Search for the cell housing the specified text and yield its (x, y) center coordinate. 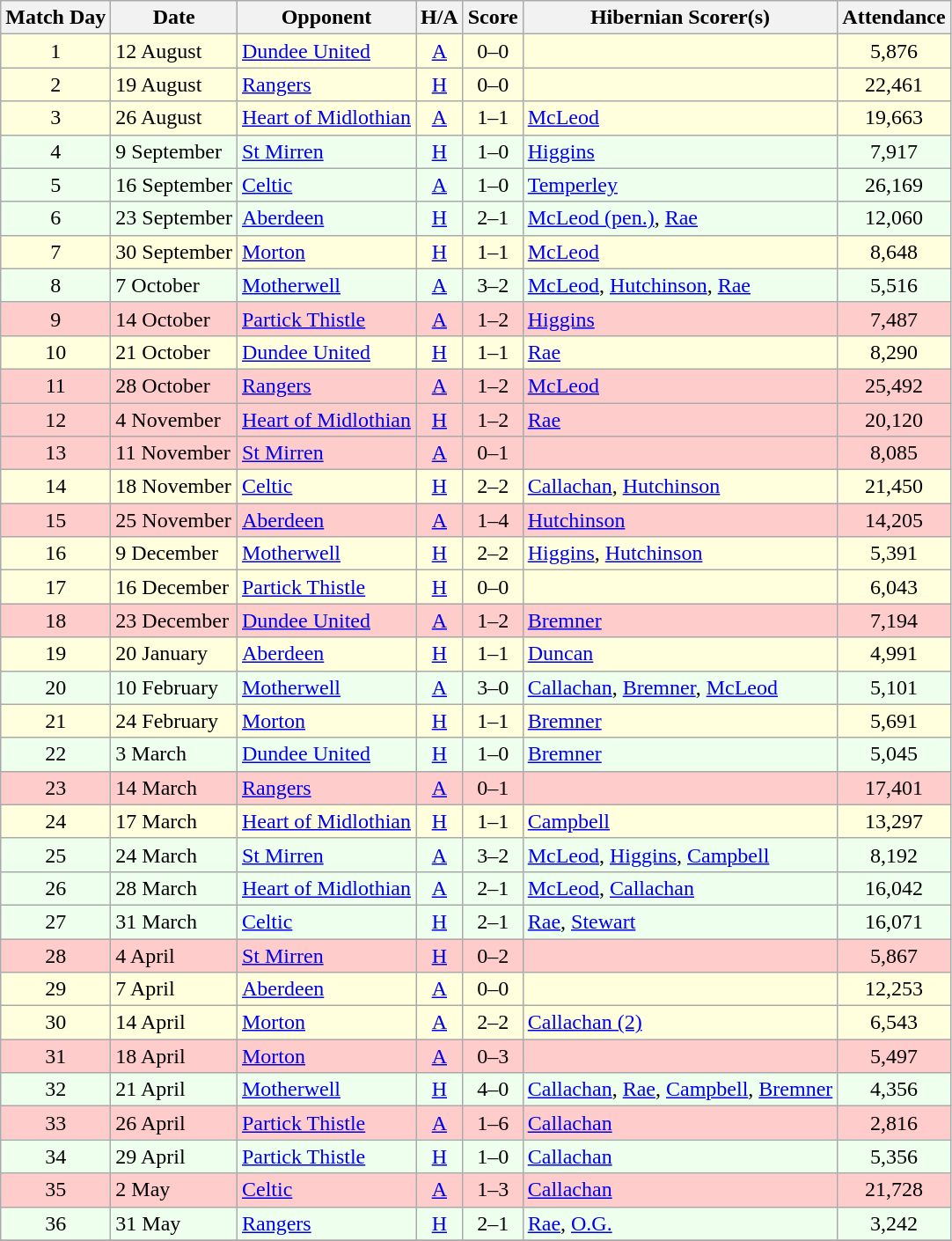
25 (56, 855)
27 (56, 922)
12,060 (894, 218)
Hibernian Scorer(s) (680, 18)
10 (56, 352)
16,071 (894, 922)
6,043 (894, 587)
29 (56, 989)
Match Day (56, 18)
5,356 (894, 1157)
2,816 (894, 1123)
7,487 (894, 319)
11 November (174, 453)
9 (56, 319)
31 March (174, 922)
7 (56, 252)
1 (56, 51)
21 October (174, 352)
22 (56, 754)
12 (56, 420)
18 April (174, 1056)
6,543 (894, 1023)
1–4 (493, 520)
19,663 (894, 118)
17 March (174, 821)
9 September (174, 151)
21 (56, 721)
7,194 (894, 620)
20 (56, 687)
8,085 (894, 453)
21,728 (894, 1190)
28 October (174, 386)
17,401 (894, 788)
19 (56, 654)
5 (56, 185)
Opponent (326, 18)
35 (56, 1190)
20 January (174, 654)
24 February (174, 721)
McLeod, Callachan (680, 888)
Callachan, Bremner, McLeod (680, 687)
23 (56, 788)
26 (56, 888)
8,290 (894, 352)
Rae, Stewart (680, 922)
17 (56, 587)
Rae, O.G. (680, 1223)
24 (56, 821)
21,450 (894, 487)
5,497 (894, 1056)
5,691 (894, 721)
Callachan, Rae, Campbell, Bremner (680, 1090)
11 (56, 386)
9 December (174, 554)
Duncan (680, 654)
3 (56, 118)
4 November (174, 420)
2 May (174, 1190)
25 November (174, 520)
31 May (174, 1223)
19 August (174, 84)
6 (56, 218)
Higgins, Hutchinson (680, 554)
14 (56, 487)
8,648 (894, 252)
Callachan, Hutchinson (680, 487)
14,205 (894, 520)
3,242 (894, 1223)
18 (56, 620)
20,120 (894, 420)
30 (56, 1023)
25,492 (894, 386)
2 (56, 84)
34 (56, 1157)
5,876 (894, 51)
Campbell (680, 821)
0–2 (493, 955)
McLeod, Higgins, Campbell (680, 855)
30 September (174, 252)
13,297 (894, 821)
4,991 (894, 654)
21 April (174, 1090)
4 April (174, 955)
12 August (174, 51)
18 November (174, 487)
26,169 (894, 185)
16 September (174, 185)
12,253 (894, 989)
1–3 (493, 1190)
3 March (174, 754)
13 (56, 453)
22,461 (894, 84)
16,042 (894, 888)
3–0 (493, 687)
5,045 (894, 754)
Callachan (2) (680, 1023)
7,917 (894, 151)
Score (493, 18)
8,192 (894, 855)
5,391 (894, 554)
1–6 (493, 1123)
7 October (174, 285)
26 August (174, 118)
15 (56, 520)
23 September (174, 218)
5,867 (894, 955)
4,356 (894, 1090)
28 (56, 955)
8 (56, 285)
Date (174, 18)
7 April (174, 989)
32 (56, 1090)
4 (56, 151)
Temperley (680, 185)
36 (56, 1223)
14 April (174, 1023)
5,516 (894, 285)
26 April (174, 1123)
23 December (174, 620)
33 (56, 1123)
0–3 (493, 1056)
4–0 (493, 1090)
29 April (174, 1157)
16 (56, 554)
H/A (439, 18)
McLeod (pen.), Rae (680, 218)
Attendance (894, 18)
5,101 (894, 687)
McLeod, Hutchinson, Rae (680, 285)
14 March (174, 788)
28 March (174, 888)
24 March (174, 855)
16 December (174, 587)
Hutchinson (680, 520)
31 (56, 1056)
10 February (174, 687)
14 October (174, 319)
